Pinpoint the cell where the given text exists, returning its (x, y) midpoint coordinate. 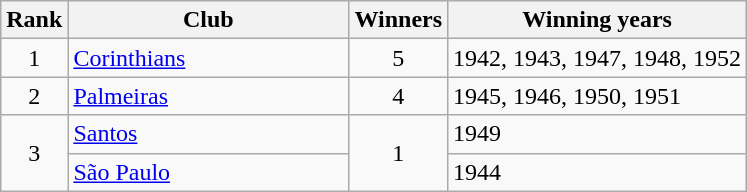
3 (34, 153)
4 (398, 96)
São Paulo (208, 172)
Palmeiras (208, 96)
1944 (598, 172)
Rank (34, 20)
1945, 1946, 1950, 1951 (598, 96)
Winning years (598, 20)
1949 (598, 134)
5 (398, 58)
2 (34, 96)
Corinthians (208, 58)
1942, 1943, 1947, 1948, 1952 (598, 58)
Club (208, 20)
Winners (398, 20)
Santos (208, 134)
